Capture the cell that displays the provided text and extract its [x, y] central coordinate. 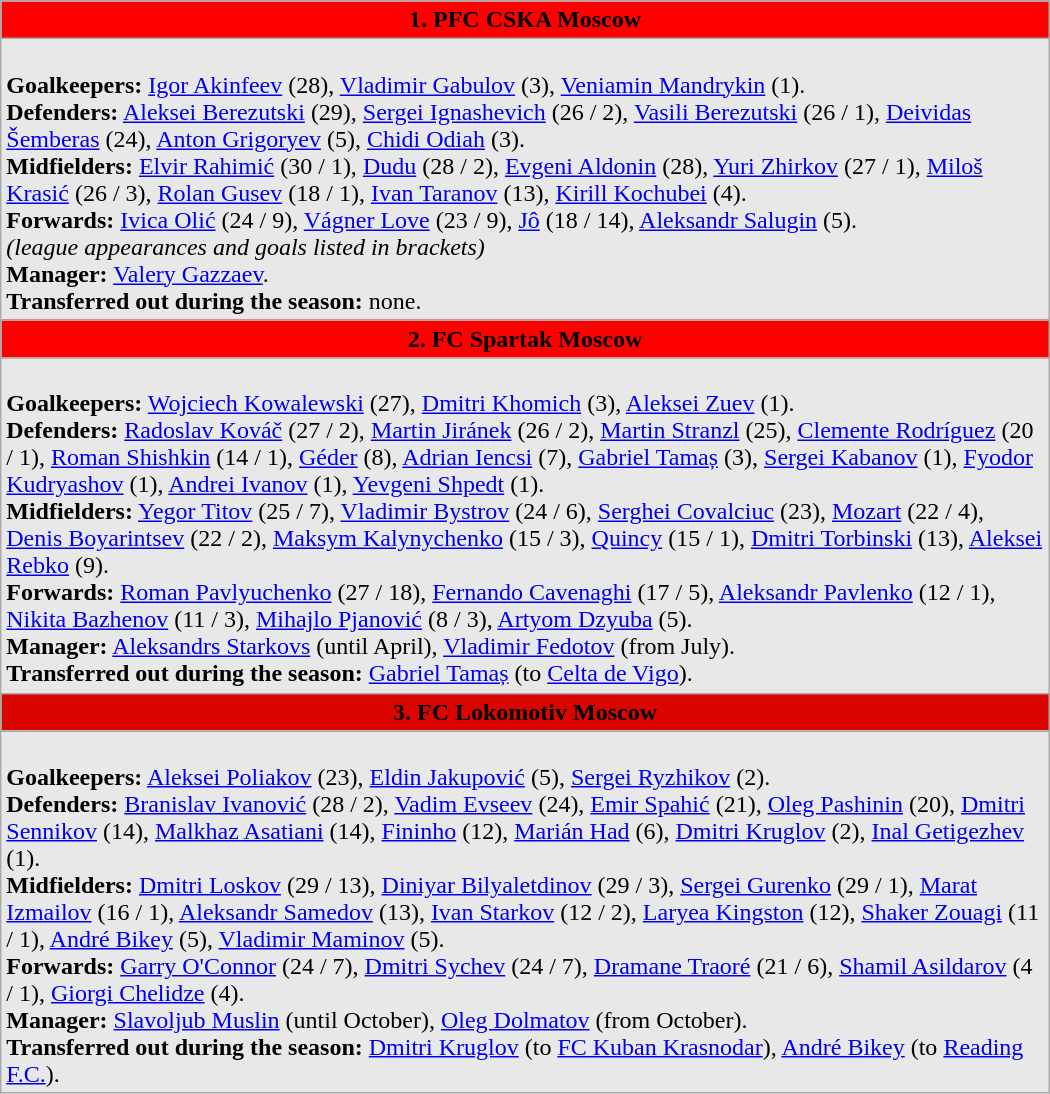
3. FC Lokomotiv Moscow [525, 712]
1. PFC CSKA Moscow [525, 20]
2. FC Spartak Moscow [525, 339]
